Determine the [x, y] coordinate at the center of the cell enclosing the given text.  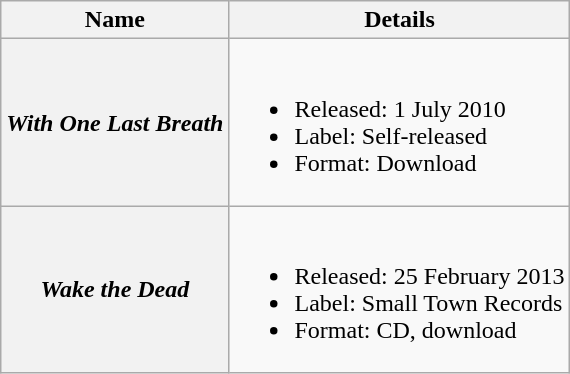
Details [400, 20]
Released: 25 February 2013Label: Small Town RecordsFormat: CD, download [400, 290]
With One Last Breath [115, 122]
Name [115, 20]
Wake the Dead [115, 290]
Released: 1 July 2010Label: Self-releasedFormat: Download [400, 122]
